Detect which cell encompasses the target text, then output its [x, y] center coordinate. 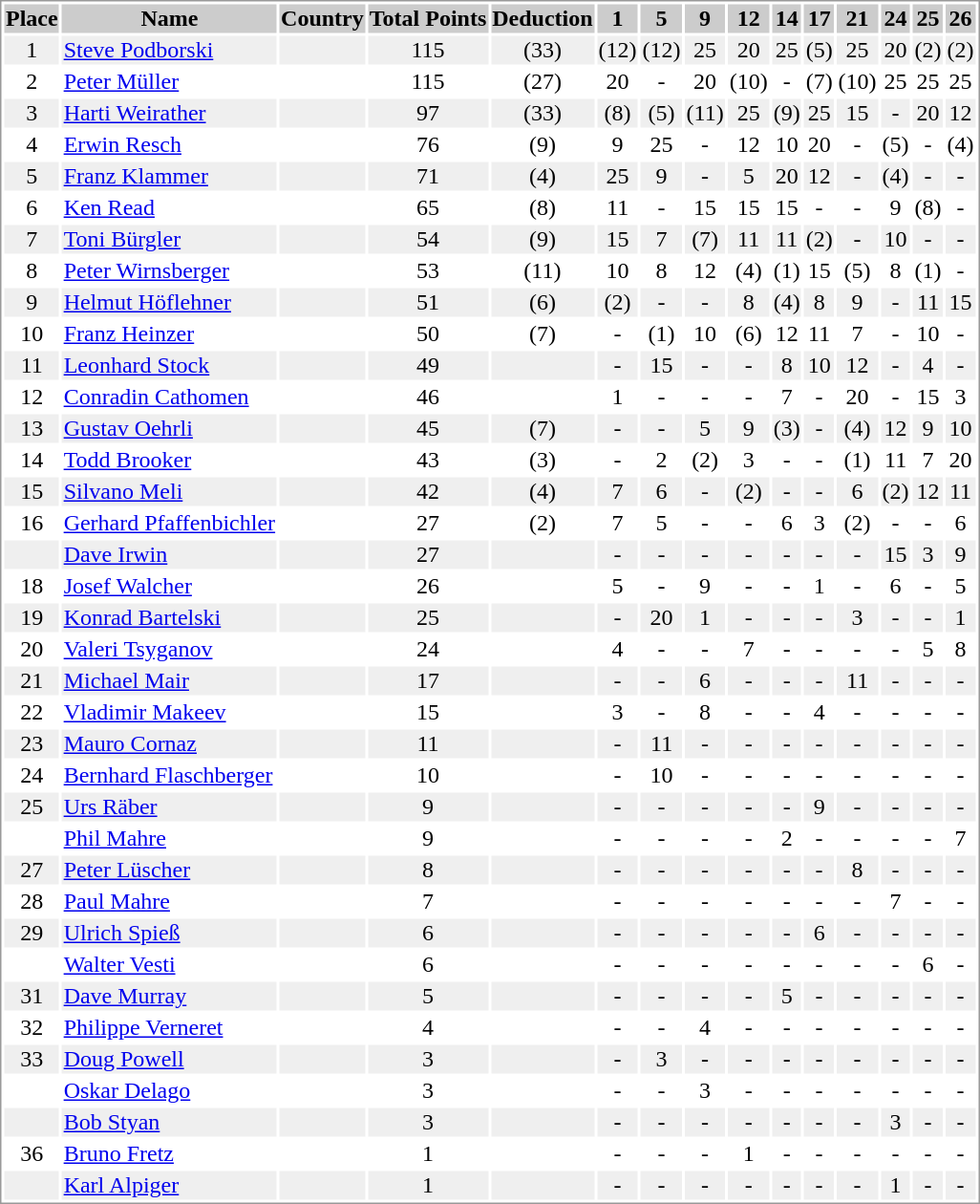
Ken Read [169, 207]
Deduction [543, 18]
Doug Powell [169, 1060]
76 [428, 144]
16 [32, 523]
97 [428, 114]
Josef Walcher [169, 586]
Todd Brooker [169, 460]
Dave Irwin [169, 555]
Name [169, 18]
36 [32, 1153]
Steve Podborski [169, 51]
45 [428, 429]
53 [428, 270]
Erwin Resch [169, 144]
23 [32, 744]
Michael Mair [169, 681]
Phil Mahre [169, 838]
(27) [543, 81]
42 [428, 492]
Oskar Delago [169, 1090]
Total Points [428, 18]
Place [32, 18]
49 [428, 366]
51 [428, 303]
43 [428, 460]
Peter Lüscher [169, 871]
Silvano Meli [169, 492]
31 [32, 997]
Toni Bürgler [169, 240]
Harti Weirather [169, 114]
Urs Räber [169, 807]
29 [32, 934]
19 [32, 618]
Paul Mahre [169, 901]
46 [428, 397]
54 [428, 240]
Leonhard Stock [169, 366]
Ulrich Spieß [169, 934]
Bernhard Flaschberger [169, 775]
18 [32, 586]
Mauro Cornaz [169, 744]
50 [428, 333]
Gerhard Pfaffenbichler [169, 523]
Peter Wirnsberger [169, 270]
33 [32, 1060]
Bob Styan [169, 1123]
Gustav Oehrli [169, 429]
Helmut Höflehner [169, 303]
Franz Klammer [169, 177]
22 [32, 712]
Conradin Cathomen [169, 397]
Dave Murray [169, 997]
Konrad Bartelski [169, 618]
32 [32, 1027]
71 [428, 177]
Peter Müller [169, 81]
Walter Vesti [169, 964]
Valeri Tsyganov [169, 649]
Karl Alpiger [169, 1186]
Bruno Fretz [169, 1153]
Vladimir Makeev [169, 712]
13 [32, 429]
Philippe Verneret [169, 1027]
28 [32, 901]
65 [428, 207]
Country [323, 18]
Franz Heinzer [169, 333]
